Identify which cell holds the provided text, then report its (x, y) central coordinate. 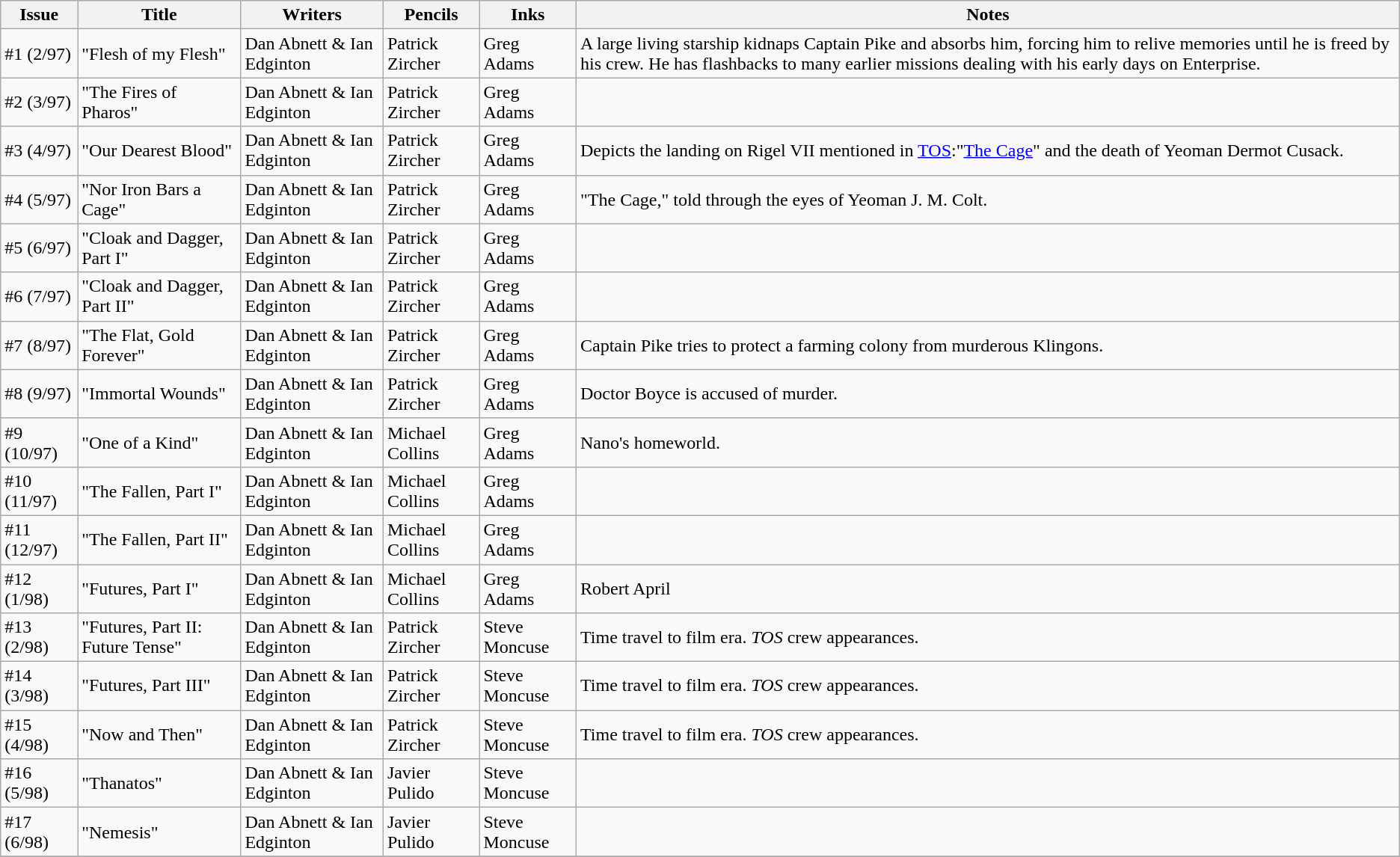
#17 (6/98) (39, 832)
#10 (11/97) (39, 491)
#6 (7/97) (39, 296)
"Flesh of my Flesh" (159, 54)
#16 (5/98) (39, 784)
#12 (1/98) (39, 588)
Robert April (987, 588)
"The Fires of Pharos" (159, 102)
#3 (4/97) (39, 151)
"The Fallen, Part I" (159, 491)
Depicts the landing on Rigel VII mentioned in TOS:"The Cage" and the death of Yeoman Dermot Cusack. (987, 151)
Pencils (431, 15)
"The Flat, Gold Forever" (159, 345)
"One of a Kind" (159, 443)
"Immortal Wounds" (159, 393)
#5 (6/97) (39, 248)
"Futures, Part III" (159, 686)
"Cloak and Dagger, Part II" (159, 296)
Notes (987, 15)
#13 (2/98) (39, 637)
"Nor Iron Bars a Cage" (159, 199)
#7 (8/97) (39, 345)
#9 (10/97) (39, 443)
Captain Pike tries to protect a farming colony from murderous Klingons. (987, 345)
#4 (5/97) (39, 199)
"The Fallen, Part II" (159, 540)
"Futures, Part II: Future Tense" (159, 637)
#2 (3/97) (39, 102)
#8 (9/97) (39, 393)
Doctor Boyce is accused of murder. (987, 393)
"Futures, Part I" (159, 588)
"Our Dearest Blood" (159, 151)
Writers (312, 15)
#11 (12/97) (39, 540)
"Thanatos" (159, 784)
#14 (3/98) (39, 686)
Nano's homeworld. (987, 443)
#1 (2/97) (39, 54)
"Cloak and Dagger, Part I" (159, 248)
#15 (4/98) (39, 734)
"The Cage," told through the eyes of Yeoman J. M. Colt. (987, 199)
Inks (528, 15)
"Now and Then" (159, 734)
Issue (39, 15)
"Nemesis" (159, 832)
Title (159, 15)
